Identify which cell holds the provided text, then report its (X, Y) central coordinate. 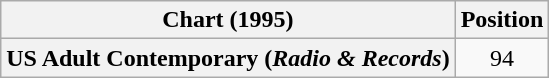
US Adult Contemporary (Radio & Records) (228, 58)
Chart (1995) (228, 20)
94 (502, 58)
Position (502, 20)
